Provide the [X, Y] coordinate of the cell's center where the given text is located.  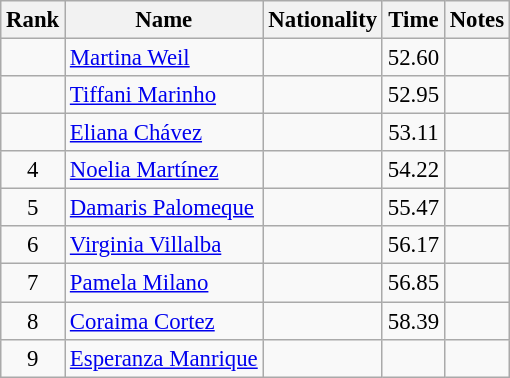
Tiffani Marinho [164, 95]
Esperanza Manrique [164, 358]
Coraima Cortez [164, 321]
55.47 [413, 208]
Rank [33, 20]
Eliana Chávez [164, 133]
52.60 [413, 58]
Time [413, 20]
53.11 [413, 133]
5 [33, 208]
Noelia Martínez [164, 170]
56.85 [413, 283]
Notes [476, 20]
8 [33, 321]
7 [33, 283]
Martina Weil [164, 58]
54.22 [413, 170]
56.17 [413, 245]
Name [164, 20]
58.39 [413, 321]
9 [33, 358]
Nationality [322, 20]
Virginia Villalba [164, 245]
6 [33, 245]
Pamela Milano [164, 283]
52.95 [413, 95]
4 [33, 170]
Damaris Palomeque [164, 208]
